Capture the cell that displays the provided text and extract its (X, Y) central coordinate. 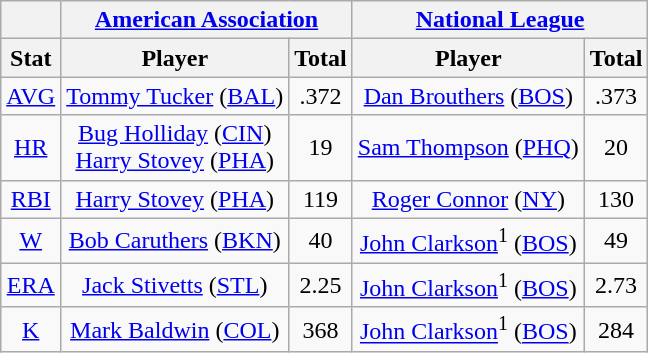
368 (321, 330)
49 (616, 240)
Dan Brouthers (BOS) (468, 96)
ERA (31, 286)
K (31, 330)
RBI (31, 199)
2.73 (616, 286)
Bug Holliday (CIN)Harry Stovey (PHA) (175, 148)
.373 (616, 96)
National League (500, 20)
130 (616, 199)
40 (321, 240)
19 (321, 148)
Mark Baldwin (COL) (175, 330)
HR (31, 148)
AVG (31, 96)
Sam Thompson (PHQ) (468, 148)
American Association (207, 20)
2.25 (321, 286)
Tommy Tucker (BAL) (175, 96)
Jack Stivetts (STL) (175, 286)
W (31, 240)
Roger Connor (NY) (468, 199)
20 (616, 148)
Harry Stovey (PHA) (175, 199)
284 (616, 330)
.372 (321, 96)
119 (321, 199)
Bob Caruthers (BKN) (175, 240)
Stat (31, 58)
